Detect which cell encompasses the target text, then output its (X, Y) center coordinate. 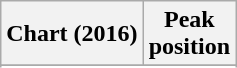
Chart (2016) (72, 34)
Peakposition (189, 34)
